Extract the (X, Y) coordinate from the center of the cell holding the provided text.  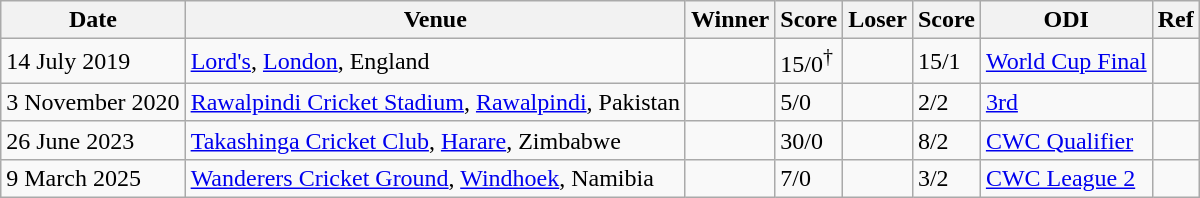
Date (93, 20)
14 July 2019 (93, 62)
15/1 (946, 62)
8/2 (946, 140)
World Cup Final (1066, 62)
30/0 (809, 140)
15/0† (809, 62)
3rd (1066, 102)
Loser (878, 20)
Wanderers Cricket Ground, Windhoek, Namibia (435, 178)
CWC League 2 (1066, 178)
Takashinga Cricket Club, Harare, Zimbabwe (435, 140)
9 March 2025 (93, 178)
Rawalpindi Cricket Stadium, Rawalpindi, Pakistan (435, 102)
5/0 (809, 102)
3 November 2020 (93, 102)
Winner (730, 20)
CWC Qualifier (1066, 140)
2/2 (946, 102)
Venue (435, 20)
Ref (1176, 20)
Lord's, London, England (435, 62)
7/0 (809, 178)
ODI (1066, 20)
26 June 2023 (93, 140)
3/2 (946, 178)
